Search for the cell housing the specified text and yield its (X, Y) center coordinate. 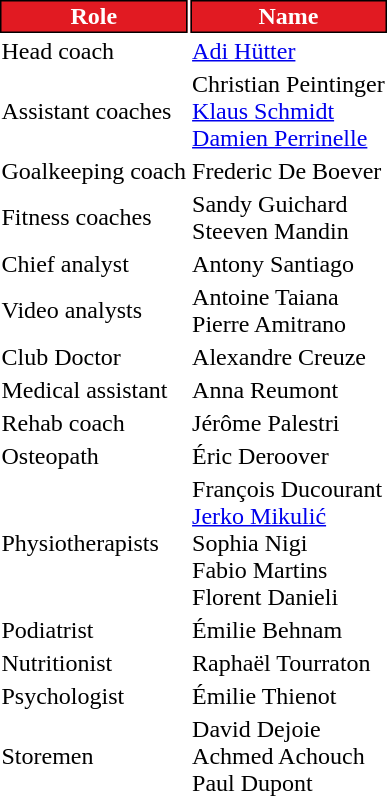
Émilie Thienot (289, 696)
Émilie Behnam (289, 630)
Adi Hütter (289, 51)
Name (289, 16)
Nutritionist (94, 663)
Jérôme Palestri (289, 423)
Podiatrist (94, 630)
Rehab coach (94, 423)
Physiotherapists (94, 543)
Éric Deroover (289, 456)
François Ducourant Jerko Mikulić Sophia Nigi Fabio Martins Florent Danieli (289, 543)
Psychologist (94, 696)
Role (94, 16)
Antoine Taiana Pierre Amitrano (289, 310)
Goalkeeping coach (94, 171)
Antony Santiago (289, 264)
Alexandre Creuze (289, 357)
Osteopath (94, 456)
Anna Reumont (289, 390)
Medical assistant (94, 390)
Fitness coaches (94, 218)
Raphaël Tourraton (289, 663)
Sandy Guichard Steeven Mandin (289, 218)
Club Doctor (94, 357)
Assistant coaches (94, 111)
Head coach (94, 51)
Frederic De Boever (289, 171)
Chief analyst (94, 264)
Video analysts (94, 310)
Christian Peintinger Klaus Schmidt Damien Perrinelle (289, 111)
